Return the (X, Y) coordinate for the center point of the cell that contains the specified text.  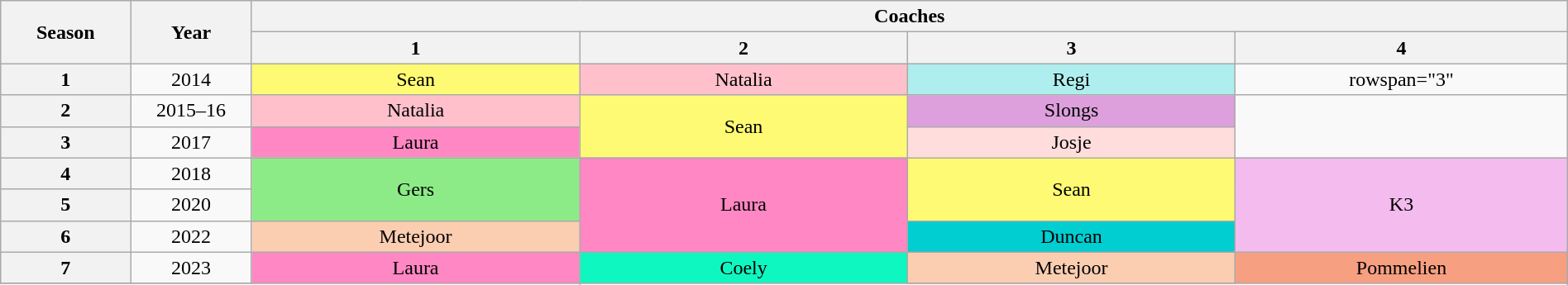
Josje (1071, 142)
2018 (191, 173)
rowspan="3" (1401, 79)
Coely (743, 268)
Slongs (1071, 111)
K3 (1401, 205)
2014 (191, 79)
Duncan (1071, 236)
Gers (415, 189)
2023 (191, 268)
6 (66, 236)
7 (66, 268)
2015–16 (191, 111)
Regi (1071, 79)
2022 (191, 236)
Pommelien (1401, 268)
5 (66, 205)
2020 (191, 205)
2017 (191, 142)
Year (191, 32)
Season (66, 32)
Coaches (910, 17)
